Capture the cell that displays the provided text and extract its [x, y] central coordinate. 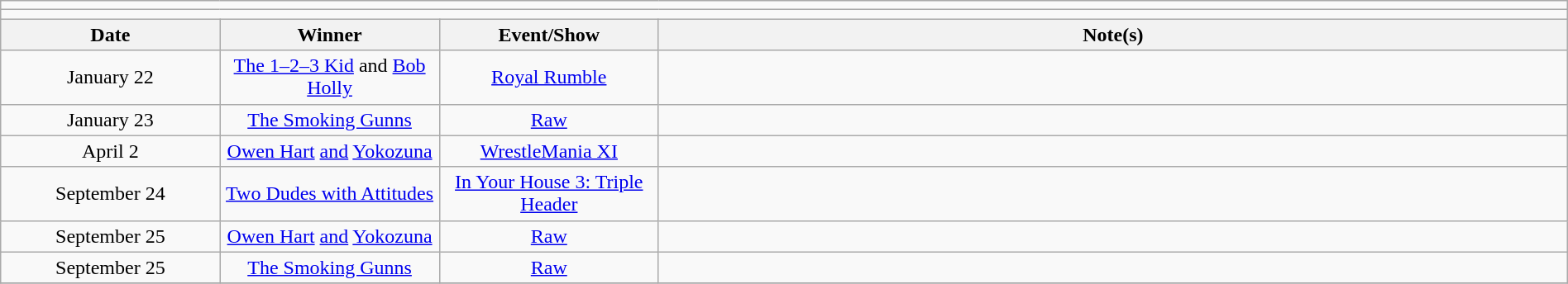
April 2 [111, 151]
The 1–2–3 Kid and Bob Holly [329, 78]
January 23 [111, 120]
Note(s) [1113, 35]
Event/Show [549, 35]
Winner [329, 35]
WrestleMania XI [549, 151]
Date [111, 35]
In Your House 3: Triple Header [549, 193]
Two Dudes with Attitudes [329, 193]
Royal Rumble [549, 78]
January 22 [111, 78]
September 24 [111, 193]
